Output the (X, Y) coordinate of the center of the cell containing the given text.  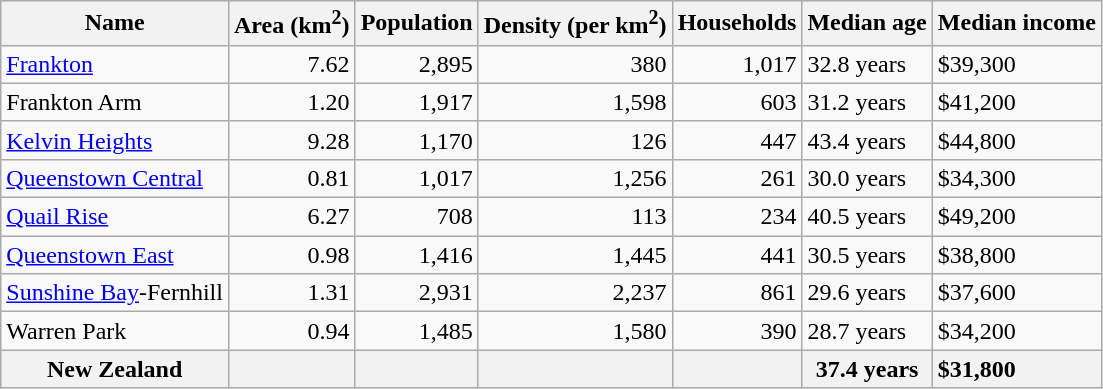
1,598 (575, 102)
234 (737, 217)
43.4 years (867, 140)
Median age (867, 24)
40.5 years (867, 217)
Density (per km2) (575, 24)
603 (737, 102)
0.94 (292, 331)
Warren Park (115, 331)
861 (737, 293)
441 (737, 255)
1.20 (292, 102)
$34,200 (1016, 331)
0.81 (292, 178)
$34,300 (1016, 178)
Frankton (115, 64)
Population (416, 24)
2,895 (416, 64)
1,485 (416, 331)
Queenstown Central (115, 178)
9.28 (292, 140)
380 (575, 64)
390 (737, 331)
2,237 (575, 293)
Frankton Arm (115, 102)
$44,800 (1016, 140)
447 (737, 140)
1,917 (416, 102)
$37,600 (1016, 293)
31.2 years (867, 102)
Sunshine Bay-Fernhill (115, 293)
28.7 years (867, 331)
113 (575, 217)
6.27 (292, 217)
1,445 (575, 255)
$39,300 (1016, 64)
Kelvin Heights (115, 140)
Quail Rise (115, 217)
261 (737, 178)
126 (575, 140)
1,416 (416, 255)
$49,200 (1016, 217)
7.62 (292, 64)
1.31 (292, 293)
2,931 (416, 293)
Queenstown East (115, 255)
Area (km2) (292, 24)
1,580 (575, 331)
32.8 years (867, 64)
Households (737, 24)
$31,800 (1016, 369)
29.6 years (867, 293)
$38,800 (1016, 255)
708 (416, 217)
1,170 (416, 140)
37.4 years (867, 369)
$41,200 (1016, 102)
Median income (1016, 24)
Name (115, 24)
1,256 (575, 178)
30.5 years (867, 255)
New Zealand (115, 369)
30.0 years (867, 178)
0.98 (292, 255)
